Return [x, y] of the center of cell containing provided text 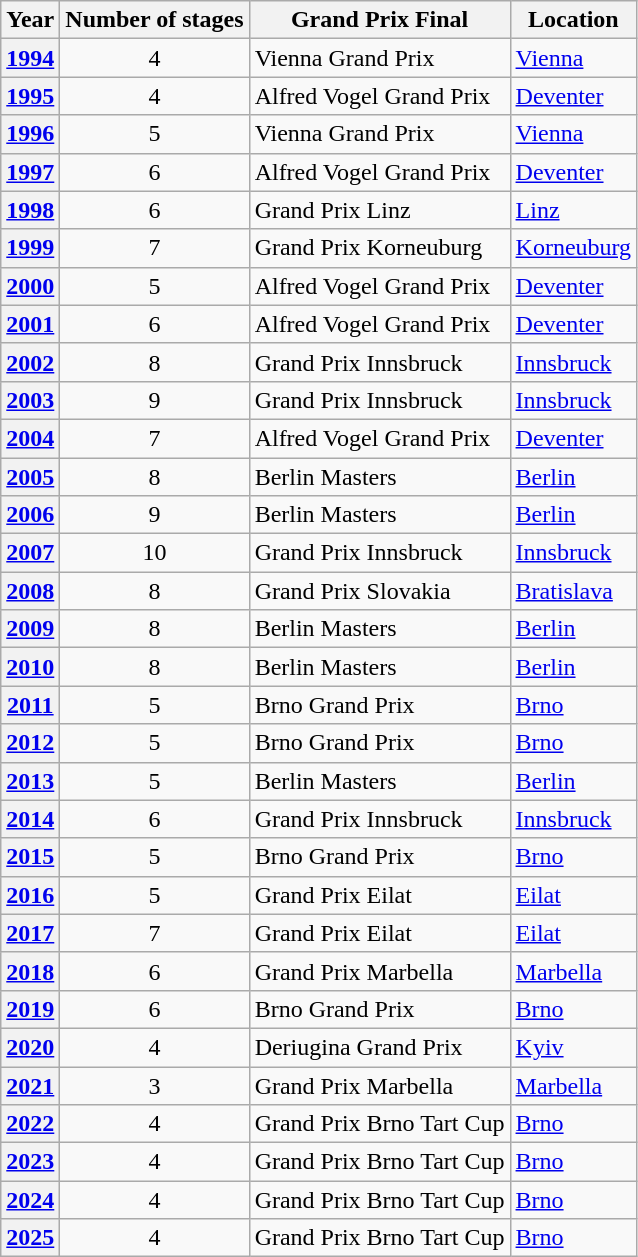
Grand Prix Final [380, 20]
2017 [30, 933]
2011 [30, 705]
2023 [30, 1162]
2022 [30, 1124]
1995 [30, 96]
2003 [30, 400]
2016 [30, 895]
2000 [30, 286]
2009 [30, 629]
2019 [30, 1009]
3 [154, 1085]
1997 [30, 172]
2020 [30, 1047]
1994 [30, 58]
Location [574, 20]
1998 [30, 210]
Grand Prix Linz [380, 210]
Year [30, 20]
2012 [30, 743]
2014 [30, 819]
2002 [30, 362]
2004 [30, 438]
2008 [30, 591]
Deriugina Grand Prix [380, 1047]
2021 [30, 1085]
2015 [30, 857]
2001 [30, 324]
2018 [30, 971]
2024 [30, 1200]
2013 [30, 781]
Bratislava [574, 591]
2025 [30, 1238]
2007 [30, 553]
Linz [574, 210]
Grand Prix Slovakia [380, 591]
Grand Prix Korneuburg [380, 248]
Kyiv [574, 1047]
1999 [30, 248]
Number of stages [154, 20]
2006 [30, 515]
2010 [30, 667]
10 [154, 553]
2005 [30, 477]
Korneuburg [574, 248]
1996 [30, 134]
